Identify which cell holds the provided text, then report its [x, y] central coordinate. 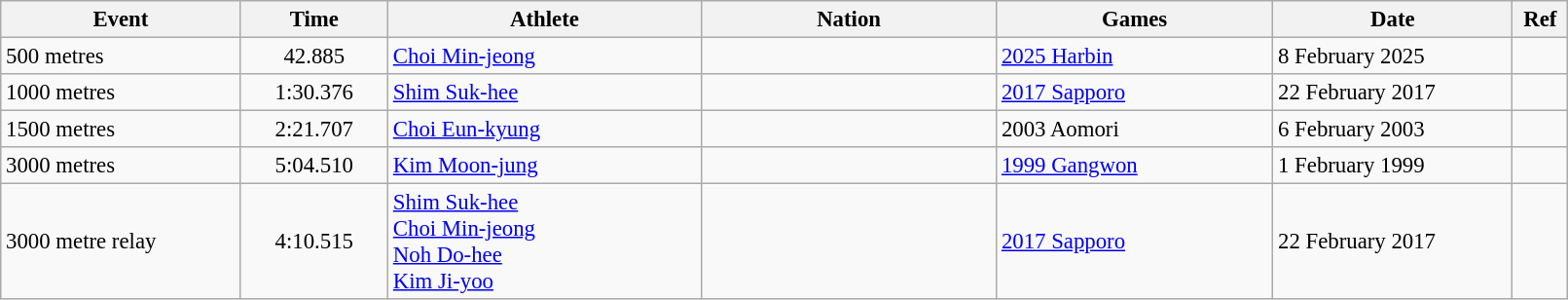
1500 metres [121, 130]
3000 metres [121, 166]
Time [314, 19]
2003 Aomori [1135, 130]
Date [1393, 19]
4:10.515 [314, 242]
1999 Gangwon [1135, 166]
500 metres [121, 56]
Nation [849, 19]
2025 Harbin [1135, 56]
3000 metre relay [121, 242]
Shim Suk-heeChoi Min-jeongNoh Do-heeKim Ji-yoo [545, 242]
6 February 2003 [1393, 130]
1:30.376 [314, 93]
5:04.510 [314, 166]
8 February 2025 [1393, 56]
2:21.707 [314, 130]
42.885 [314, 56]
1 February 1999 [1393, 166]
Athlete [545, 19]
Games [1135, 19]
1000 metres [121, 93]
Choi Eun-kyung [545, 130]
Choi Min-jeong [545, 56]
Ref [1540, 19]
Kim Moon-jung [545, 166]
Event [121, 19]
Shim Suk-hee [545, 93]
